For the text-containing cell, return its midpoint in (X, Y) coordinate format. 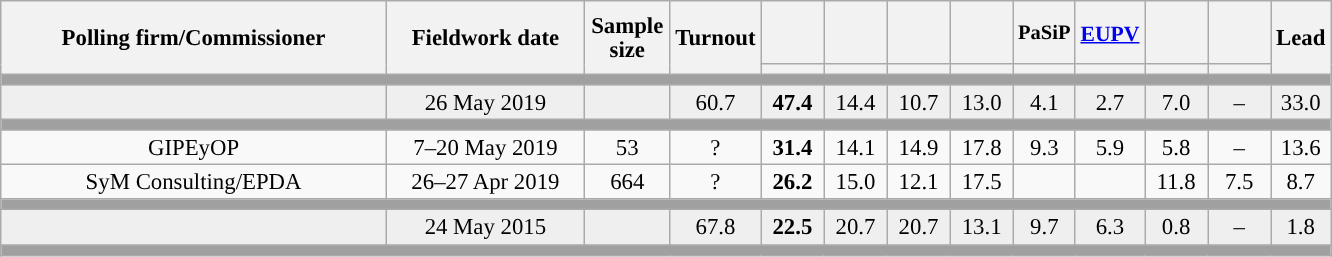
8.7 (1301, 182)
Polling firm/Commissioner (194, 38)
53 (627, 148)
14.4 (856, 102)
Turnout (716, 38)
7–20 May 2019 (485, 148)
33.0 (1301, 102)
5.8 (1176, 148)
7.0 (1176, 102)
7.5 (1240, 182)
26.2 (792, 182)
6.3 (1110, 228)
9.3 (1044, 148)
0.8 (1176, 228)
14.9 (918, 148)
12.1 (918, 182)
60.7 (716, 102)
13.6 (1301, 148)
5.9 (1110, 148)
Fieldwork date (485, 38)
26–27 Apr 2019 (485, 182)
15.0 (856, 182)
13.0 (982, 102)
67.8 (716, 228)
Sample size (627, 38)
9.7 (1044, 228)
17.8 (982, 148)
664 (627, 182)
22.5 (792, 228)
14.1 (856, 148)
47.4 (792, 102)
SyM Consulting/EPDA (194, 182)
26 May 2019 (485, 102)
GIPEyOP (194, 148)
11.8 (1176, 182)
31.4 (792, 148)
1.8 (1301, 228)
EUPV (1110, 32)
17.5 (982, 182)
2.7 (1110, 102)
PaSiP (1044, 32)
13.1 (982, 228)
4.1 (1044, 102)
10.7 (918, 102)
24 May 2015 (485, 228)
Lead (1301, 38)
